Detect which cell encompasses the target text, then output its [X, Y] center coordinate. 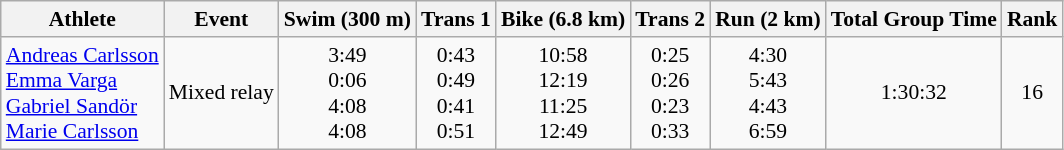
4:305:434:436:59 [768, 93]
0:430:490:410:51 [456, 93]
1:30:32 [914, 93]
Run (2 km) [768, 19]
Trans 1 [456, 19]
Event [222, 19]
16 [1032, 93]
Total Group Time [914, 19]
Athlete [82, 19]
10:5812:1911:2512:49 [563, 93]
Mixed relay [222, 93]
Andreas CarlssonEmma VargaGabriel SandörMarie Carlsson [82, 93]
Swim (300 m) [348, 19]
0:250:260:230:33 [670, 93]
Rank [1032, 19]
Trans 2 [670, 19]
Bike (6.8 km) [563, 19]
3:490:064:084:08 [348, 93]
